Find where the given text appears and provide that cell's center as (X, Y) coordinate. 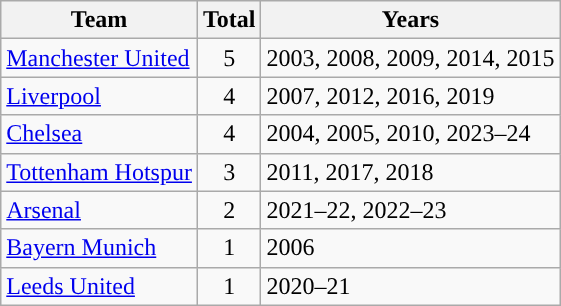
5 (229, 58)
3 (229, 172)
2007, 2012, 2016, 2019 (410, 96)
Team (100, 20)
Leeds United (100, 286)
Liverpool (100, 96)
Chelsea (100, 134)
Years (410, 20)
2006 (410, 248)
2020–21 (410, 286)
2011, 2017, 2018 (410, 172)
Manchester United (100, 58)
Arsenal (100, 210)
2 (229, 210)
Tottenham Hotspur (100, 172)
Total (229, 20)
2004, 2005, 2010, 2023–24 (410, 134)
2003, 2008, 2009, 2014, 2015 (410, 58)
2021–22, 2022–23 (410, 210)
Bayern Munich (100, 248)
